Return the (x, y) coordinate for the center point of the cell that contains the specified text.  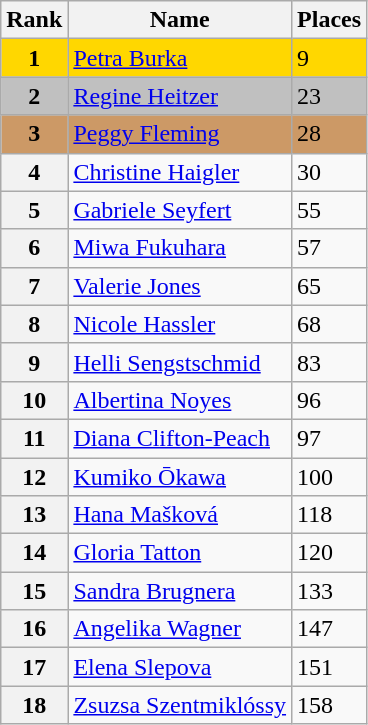
Gabriele Seyfert (180, 210)
Nicole Hassler (180, 324)
8 (34, 324)
158 (330, 705)
Name (180, 20)
Albertina Noyes (180, 400)
30 (330, 172)
97 (330, 438)
Christine Haigler (180, 172)
65 (330, 286)
Regine Heitzer (180, 96)
5 (34, 210)
Peggy Fleming (180, 134)
Zsuzsa Szentmiklóssy (180, 705)
Valerie Jones (180, 286)
147 (330, 629)
Kumiko Ōkawa (180, 477)
Diana Clifton-Peach (180, 438)
Angelika Wagner (180, 629)
7 (34, 286)
100 (330, 477)
10 (34, 400)
55 (330, 210)
14 (34, 553)
12 (34, 477)
3 (34, 134)
Elena Slepova (180, 667)
133 (330, 591)
Hana Mašková (180, 515)
68 (330, 324)
4 (34, 172)
17 (34, 667)
16 (34, 629)
23 (330, 96)
Sandra Brugnera (180, 591)
Rank (34, 20)
Petra Burka (180, 58)
Gloria Tatton (180, 553)
18 (34, 705)
Helli Sengstschmid (180, 362)
2 (34, 96)
Miwa Fukuhara (180, 248)
6 (34, 248)
57 (330, 248)
151 (330, 667)
1 (34, 58)
Places (330, 20)
15 (34, 591)
120 (330, 553)
83 (330, 362)
13 (34, 515)
96 (330, 400)
118 (330, 515)
11 (34, 438)
28 (330, 134)
